For the text-containing cell, return its midpoint in (x, y) coordinate format. 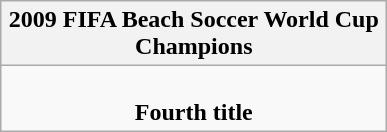
2009 FIFA Beach Soccer World CupChampions (194, 34)
Fourth title (194, 98)
